Extract the [X, Y] coordinate from the center of the cell holding the provided text.  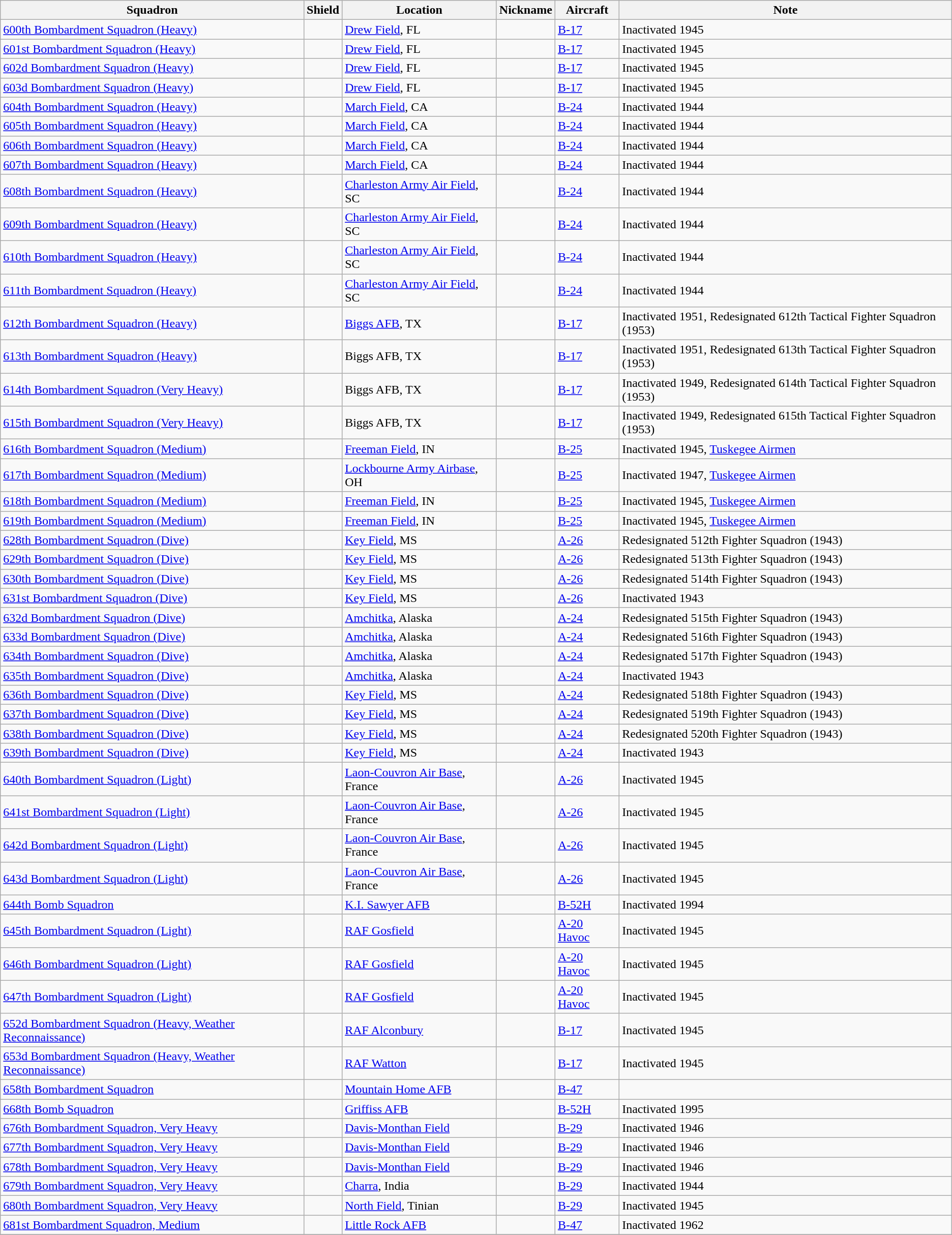
608th Bombardment Squadron (Heavy) [153, 191]
679th Bombardment Squadron, Very Heavy [153, 1186]
610th Bombardment Squadron (Heavy) [153, 257]
Inactivated 1949, Redesignated 614th Tactical Fighter Squadron (1953) [786, 389]
Redesignated 519th Fighter Squadron (1943) [786, 714]
602d Bombardment Squadron (Heavy) [153, 68]
609th Bombardment Squadron (Heavy) [153, 224]
613th Bombardment Squadron (Heavy) [153, 357]
639th Bombardment Squadron (Dive) [153, 753]
668th Bomb Squadron [153, 1109]
680th Bombardment Squadron, Very Heavy [153, 1206]
RAF Alconbury [420, 1030]
Redesignated 514th Fighter Squadron (1943) [786, 579]
678th Bombardment Squadron, Very Heavy [153, 1167]
642d Bombardment Squadron (Light) [153, 845]
Little Rock AFB [420, 1225]
Redesignated 513th Fighter Squadron (1943) [786, 559]
Mountain Home AFB [420, 1089]
611th Bombardment Squadron (Heavy) [153, 290]
619th Bombardment Squadron (Medium) [153, 521]
681st Bombardment Squadron, Medium [153, 1225]
Redesignated 517th Fighter Squadron (1943) [786, 656]
Inactivated 1962 [786, 1225]
604th Bombardment Squadron (Heavy) [153, 107]
641st Bombardment Squadron (Light) [153, 812]
634th Bombardment Squadron (Dive) [153, 656]
658th Bombardment Squadron [153, 1089]
Redesignated 518th Fighter Squadron (1943) [786, 695]
Inactivated 1994 [786, 905]
Location [420, 10]
638th Bombardment Squadron (Dive) [153, 734]
Shield [323, 10]
Inactivated 1951, Redesignated 612th Tactical Fighter Squadron (1953) [786, 323]
629th Bombardment Squadron (Dive) [153, 559]
617th Bombardment Squadron (Medium) [153, 475]
Redesignated 512th Fighter Squadron (1943) [786, 540]
Redesignated 520th Fighter Squadron (1943) [786, 734]
605th Bombardment Squadron (Heavy) [153, 126]
635th Bombardment Squadron (Dive) [153, 676]
646th Bombardment Squadron (Light) [153, 964]
Inactivated 1995 [786, 1109]
North Field, Tinian [420, 1206]
630th Bombardment Squadron (Dive) [153, 579]
Redesignated 515th Fighter Squadron (1943) [786, 617]
636th Bombardment Squadron (Dive) [153, 695]
Redesignated 516th Fighter Squadron (1943) [786, 637]
628th Bombardment Squadron (Dive) [153, 540]
647th Bombardment Squadron (Light) [153, 997]
Aircraft [587, 10]
607th Bombardment Squadron (Heavy) [153, 165]
Squadron [153, 10]
644th Bomb Squadron [153, 905]
Nickname [526, 10]
632d Bombardment Squadron (Dive) [153, 617]
Charra, India [420, 1186]
612th Bombardment Squadron (Heavy) [153, 323]
RAF Watton [420, 1063]
633d Bombardment Squadron (Dive) [153, 637]
K.I. Sawyer AFB [420, 905]
640th Bombardment Squadron (Light) [153, 779]
643d Bombardment Squadron (Light) [153, 879]
Griffiss AFB [420, 1109]
614th Bombardment Squadron (Very Heavy) [153, 389]
677th Bombardment Squadron, Very Heavy [153, 1148]
Inactivated 1951, Redesignated 613th Tactical Fighter Squadron (1953) [786, 357]
652d Bombardment Squadron (Heavy, Weather Reconnaissance) [153, 1030]
631st Bombardment Squadron (Dive) [153, 598]
676th Bombardment Squadron, Very Heavy [153, 1128]
645th Bombardment Squadron (Light) [153, 930]
618th Bombardment Squadron (Medium) [153, 501]
637th Bombardment Squadron (Dive) [153, 714]
Inactivated 1949, Redesignated 615th Tactical Fighter Squadron (1953) [786, 423]
Lockbourne Army Airbase, OH [420, 475]
653d Bombardment Squadron (Heavy, Weather Reconnaissance) [153, 1063]
601st Bombardment Squadron (Heavy) [153, 49]
Note [786, 10]
600th Bombardment Squadron (Heavy) [153, 29]
603d Bombardment Squadron (Heavy) [153, 87]
615th Bombardment Squadron (Very Heavy) [153, 423]
616th Bombardment Squadron (Medium) [153, 449]
606th Bombardment Squadron (Heavy) [153, 145]
Inactivated 1947, Tuskegee Airmen [786, 475]
